Identify which cell holds the provided text, then report its [x, y] central coordinate. 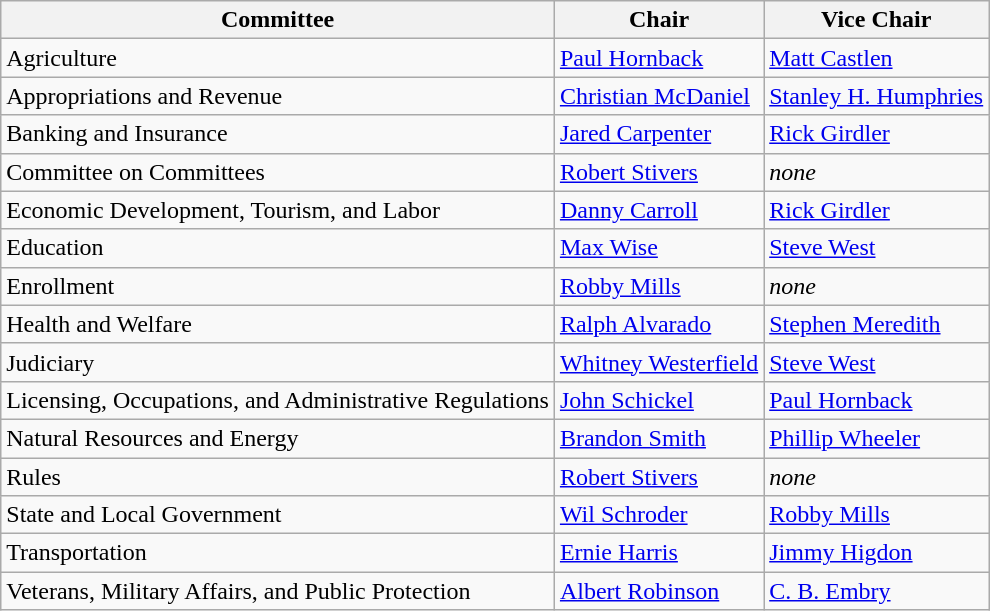
Enrollment [278, 286]
Jared Carpenter [658, 134]
Committee [278, 20]
Judiciary [278, 362]
Phillip Wheeler [876, 438]
Wil Schroder [658, 515]
Danny Carroll [658, 210]
Stephen Meredith [876, 324]
Economic Development, Tourism, and Labor [278, 210]
Transportation [278, 553]
Whitney Westerfield [658, 362]
Natural Resources and Energy [278, 438]
Jimmy Higdon [876, 553]
Brandon Smith [658, 438]
Chair [658, 20]
Christian McDaniel [658, 96]
Appropriations and Revenue [278, 96]
C. B. Embry [876, 591]
Health and Welfare [278, 324]
Matt Castlen [876, 58]
Ernie Harris [658, 553]
Vice Chair [876, 20]
Rules [278, 477]
Education [278, 248]
Albert Robinson [658, 591]
State and Local Government [278, 515]
Banking and Insurance [278, 134]
Ralph Alvarado [658, 324]
Veterans, Military Affairs, and Public Protection [278, 591]
Agriculture [278, 58]
John Schickel [658, 400]
Committee on Committees [278, 172]
Max Wise [658, 248]
Stanley H. Humphries [876, 96]
Licensing, Occupations, and Administrative Regulations [278, 400]
